Return the [x, y] coordinate for the center point of the cell that contains the specified text.  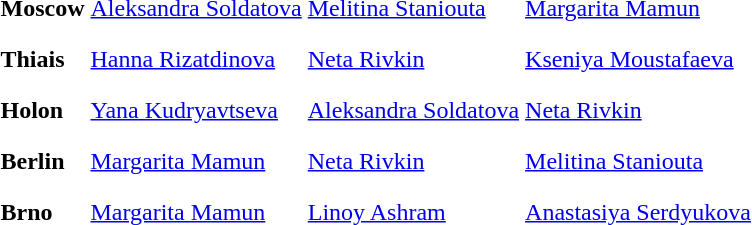
Aleksandra Soldatova [413, 110]
Hanna Rizatdinova [196, 59]
Yana Kudryavtseva [196, 110]
Margarita Mamun [196, 161]
